Search for the cell housing the specified text and yield its [X, Y] center coordinate. 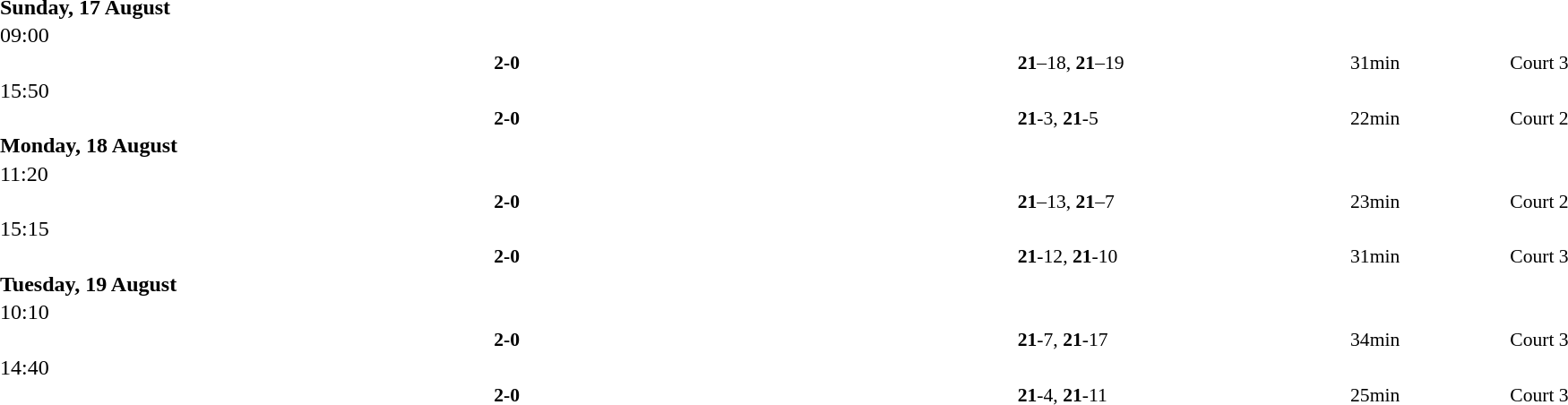
34min [1428, 340]
21–13, 21–7 [1182, 201]
21-7, 21-17 [1182, 340]
21–18, 21–19 [1182, 63]
22min [1428, 118]
21-12, 21-10 [1182, 256]
21-3, 21-5 [1182, 118]
23min [1428, 201]
